Identify which cell holds the provided text, then report its (x, y) central coordinate. 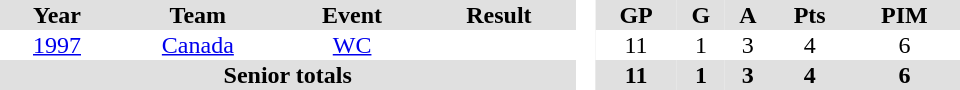
1997 (57, 45)
Year (57, 15)
PIM (904, 15)
Event (352, 15)
Canada (198, 45)
Result (500, 15)
Team (198, 15)
Senior totals (288, 75)
GP (636, 15)
G (701, 15)
A (748, 15)
WC (352, 45)
Pts (810, 15)
